Output the (x, y) coordinate of the center of the cell containing the given text.  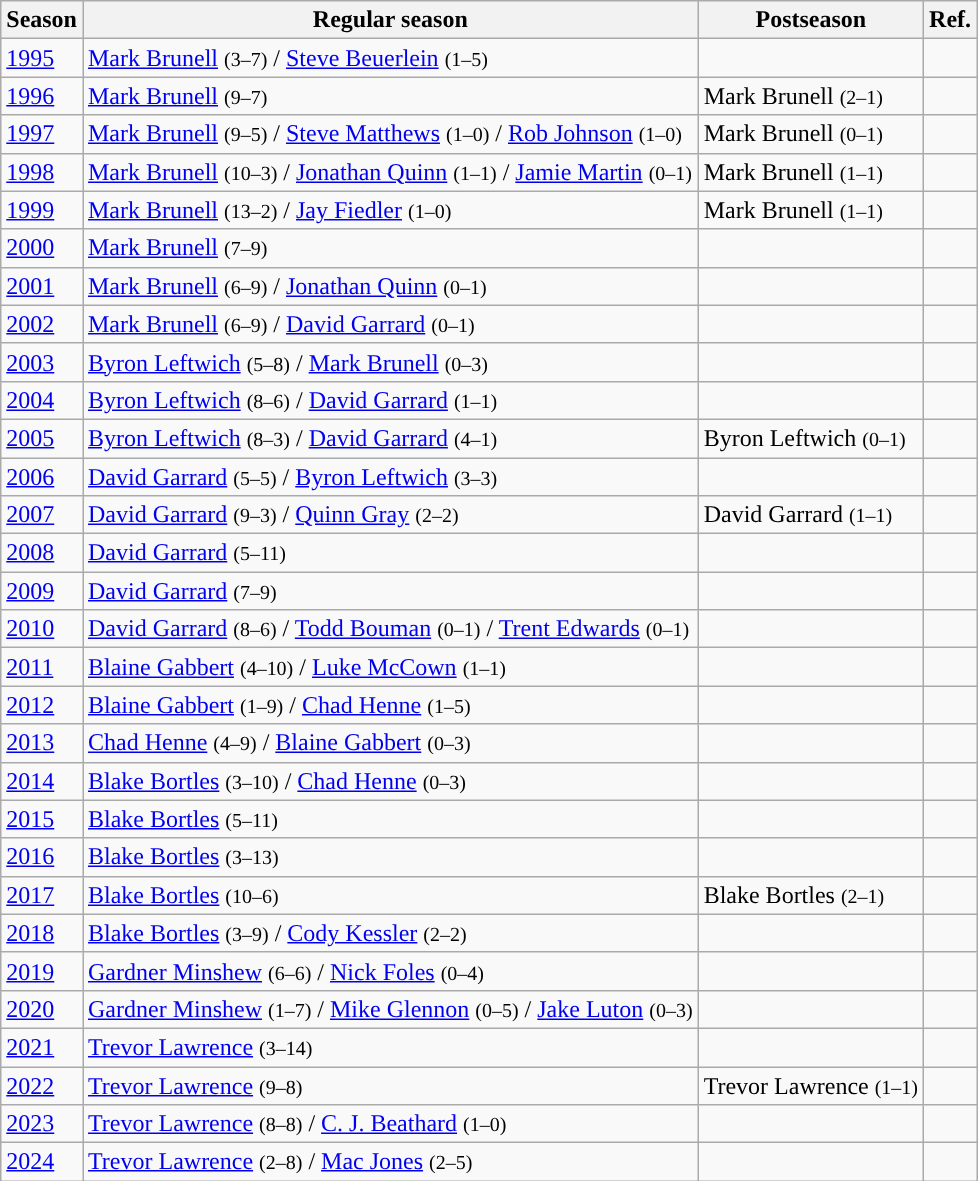
Blake Bortles (3–10) / Chad Henne (0–3) (390, 781)
David Garrard (5–5) / Byron Leftwich (3–3) (390, 477)
Mark Brunell (13–2) / Jay Fiedler (1–0) (390, 210)
Season (42, 20)
2019 (42, 971)
1997 (42, 134)
2000 (42, 248)
2008 (42, 553)
Chad Henne (4–9) / Blaine Gabbert (0–3) (390, 743)
Mark Brunell (3–7) / Steve Beuerlein (1–5) (390, 58)
1996 (42, 96)
Regular season (390, 20)
1998 (42, 172)
Byron Leftwich (8–6) / David Garrard (1–1) (390, 400)
Blaine Gabbert (4–10) / Luke McCown (1–1) (390, 667)
Mark Brunell (2–1) (810, 96)
2009 (42, 591)
David Garrard (8–6) / Todd Bouman (0–1) / Trent Edwards (0–1) (390, 629)
Trevor Lawrence (1–1) (810, 1085)
2012 (42, 705)
Trevor Lawrence (8–8) / C. J. Beathard (1–0) (390, 1124)
Byron Leftwich (5–8) / Mark Brunell (0–3) (390, 362)
2013 (42, 743)
Gardner Minshew (1–7) / Mike Glennon (0–5) / Jake Luton (0–3) (390, 1009)
2004 (42, 400)
2021 (42, 1047)
Blake Bortles (3–13) (390, 857)
2002 (42, 324)
2007 (42, 515)
Mark Brunell (10–3) / Jonathan Quinn (1–1) / Jamie Martin (0–1) (390, 172)
Blake Bortles (3–9) / Cody Kessler (2–2) (390, 933)
Blake Bortles (5–11) (390, 819)
2023 (42, 1124)
Blaine Gabbert (1–9) / Chad Henne (1–5) (390, 705)
2017 (42, 895)
2010 (42, 629)
Mark Brunell (7–9) (390, 248)
Byron Leftwich (0–1) (810, 438)
2022 (42, 1085)
2014 (42, 781)
Ref. (950, 20)
Blake Bortles (10–6) (390, 895)
2003 (42, 362)
Gardner Minshew (6–6) / Nick Foles (0–4) (390, 971)
Postseason (810, 20)
2024 (42, 1162)
2018 (42, 933)
Trevor Lawrence (9–8) (390, 1085)
David Garrard (9–3) / Quinn Gray (2–2) (390, 515)
2020 (42, 1009)
David Garrard (7–9) (390, 591)
2015 (42, 819)
Mark Brunell (9–5) / Steve Matthews (1–0) / Rob Johnson (1–0) (390, 134)
2011 (42, 667)
Mark Brunell (6–9) / David Garrard (0–1) (390, 324)
Byron Leftwich (8–3) / David Garrard (4–1) (390, 438)
2005 (42, 438)
David Garrard (5–11) (390, 553)
Blake Bortles (2–1) (810, 895)
Mark Brunell (6–9) / Jonathan Quinn (0–1) (390, 286)
Mark Brunell (9–7) (390, 96)
2001 (42, 286)
David Garrard (1–1) (810, 515)
Trevor Lawrence (2–8) / Mac Jones (2–5) (390, 1162)
Mark Brunell (0–1) (810, 134)
1999 (42, 210)
1995 (42, 58)
Trevor Lawrence (3–14) (390, 1047)
2006 (42, 477)
2016 (42, 857)
